Scan for the cell matching the given text and deliver its [x, y] coordinate at center. 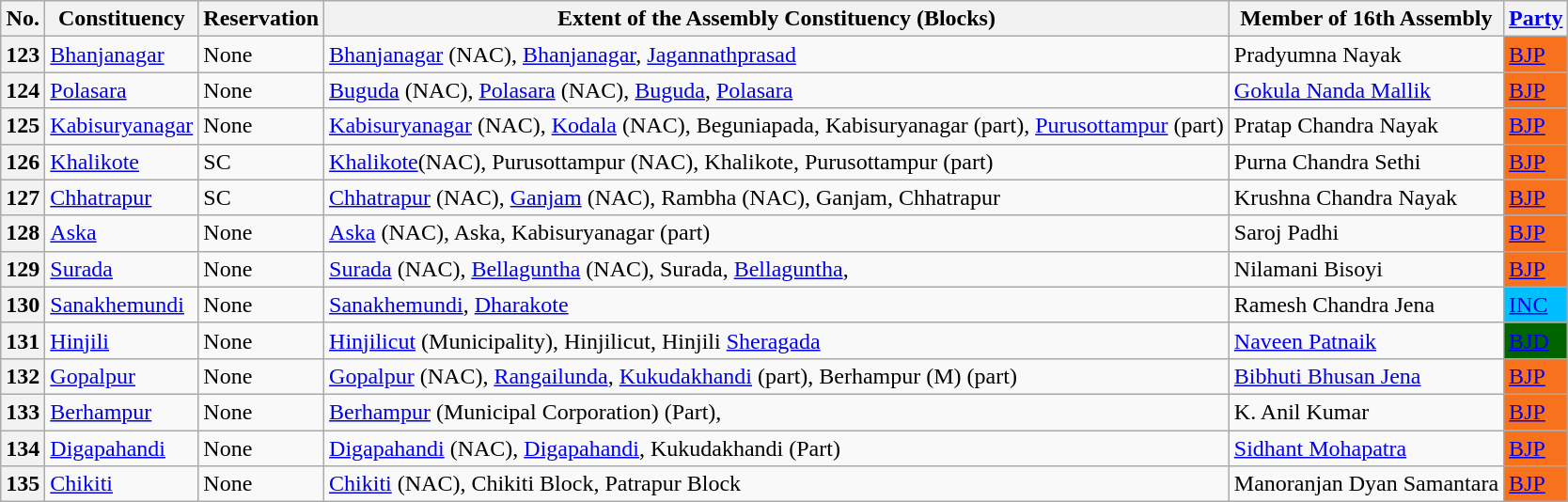
Pratap Chandra Nayak [1366, 126]
Naveen Patnaik [1366, 340]
Chikiti [122, 484]
Berhampur (Municipal Corporation) (Part), [776, 412]
Buguda (NAC), Polasara (NAC), Buguda, Polasara [776, 90]
Gopalpur [122, 376]
Saroj Padhi [1366, 233]
Sidhant Mohapatra [1366, 448]
124 [23, 90]
Khalikote [122, 162]
125 [23, 126]
134 [23, 448]
Manoranjan Dyan Samantara [1366, 484]
Extent of the Assembly Constituency (Blocks) [776, 19]
Sanakhemundi, Dharakote [776, 305]
Hinjili [122, 340]
129 [23, 269]
Party [1536, 19]
Khalikote(NAC), Purusottampur (NAC), Khalikote, Purusottampur (part) [776, 162]
Bhanjanagar [122, 55]
No. [23, 19]
Kabisuryanagar [122, 126]
Krushna Chandra Nayak [1366, 197]
Constituency [122, 19]
123 [23, 55]
Aska (NAC), Aska, Kabisuryanagar (part) [776, 233]
Ramesh Chandra Jena [1366, 305]
Chhatrapur (NAC), Ganjam (NAC), Rambha (NAC), Ganjam, Chhatrapur [776, 197]
132 [23, 376]
Nilamani Bisoyi [1366, 269]
INC [1536, 305]
Chikiti (NAC), Chikiti Block, Patrapur Block [776, 484]
130 [23, 305]
Aska [122, 233]
127 [23, 197]
BJD [1536, 340]
Digapahandi [122, 448]
135 [23, 484]
Bibhuti Bhusan Jena [1366, 376]
Chhatrapur [122, 197]
Surada [122, 269]
133 [23, 412]
131 [23, 340]
Kabisuryanagar (NAC), Kodala (NAC), Beguniapada, Kabisuryanagar (part), Purusottampur (part) [776, 126]
Gopalpur (NAC), Rangailunda, Kukudakhandi (part), Berhampur (M) (part) [776, 376]
Surada (NAC), Bellaguntha (NAC), Surada, Bellaguntha, [776, 269]
Member of 16th Assembly [1366, 19]
Gokula Nanda Mallik [1366, 90]
Polasara [122, 90]
K. Anil Kumar [1366, 412]
Berhampur [122, 412]
Sanakhemundi [122, 305]
128 [23, 233]
Pradyumna Nayak [1366, 55]
Hinjilicut (Municipality), Hinjilicut, Hinjili Sheragada [776, 340]
Purna Chandra Sethi [1366, 162]
Digapahandi (NAC), Digapahandi, Kukudakhandi (Part) [776, 448]
Bhanjanagar (NAC), Bhanjanagar, Jagannathprasad [776, 55]
Reservation [261, 19]
126 [23, 162]
